For the text-containing cell, return its midpoint in [x, y] coordinate format. 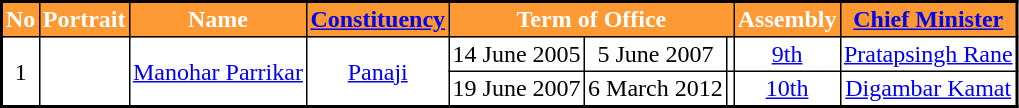
Panaji [378, 72]
Constituency [378, 20]
Pratapsingh Rane [928, 54]
5 June 2007 [655, 54]
No [21, 20]
10th [787, 88]
Term of Office [592, 20]
Digambar Kamat [928, 88]
Assembly [787, 20]
Portrait [84, 20]
Manohar Parrikar [218, 72]
1 [21, 72]
19 June 2007 [516, 88]
Name [218, 20]
6 March 2012 [655, 88]
14 June 2005 [516, 54]
9th [787, 54]
Chief Minister [928, 20]
